Return the [x, y] coordinate for the center point of the cell that contains the specified text.  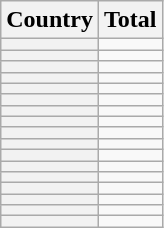
Total [130, 20]
Country [50, 20]
